Identify which cell holds the provided text, then report its [x, y] central coordinate. 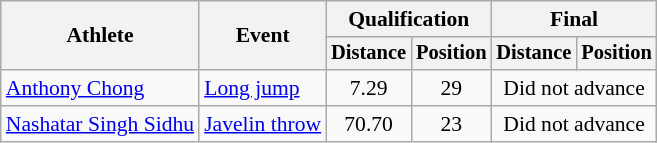
Qualification [408, 19]
23 [451, 124]
Long jump [262, 88]
Nashatar Singh Sidhu [100, 124]
70.70 [368, 124]
Final [574, 19]
Anthony Chong [100, 88]
Athlete [100, 36]
7.29 [368, 88]
Javelin throw [262, 124]
Event [262, 36]
29 [451, 88]
